Return the [X, Y] coordinate for the center point of the cell that contains the specified text.  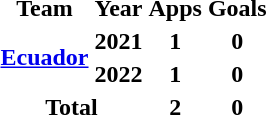
2022 [118, 74]
2021 [118, 41]
